Scan for the cell matching the given text and deliver its (x, y) coordinate at center. 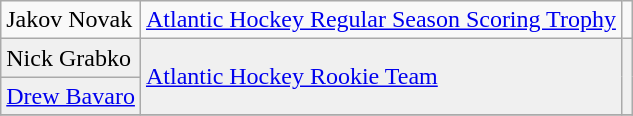
Atlantic Hockey Rookie Team (380, 77)
Atlantic Hockey Regular Season Scoring Trophy (380, 20)
Jakov Novak (71, 20)
Nick Grabko (71, 58)
Drew Bavaro (71, 96)
